Capture the cell that displays the provided text and extract its (X, Y) central coordinate. 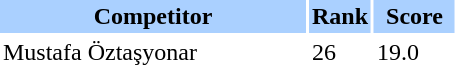
Rank (340, 16)
Score (414, 16)
Competitor (153, 16)
